For the text-containing cell, return its midpoint in (x, y) coordinate format. 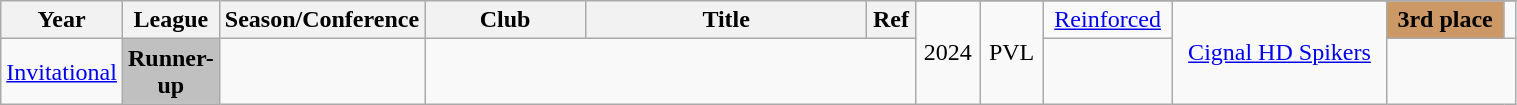
2024 (948, 52)
Reinforced (1108, 20)
Season/Conference (322, 20)
Invitational (62, 72)
Cignal HD Spikers (1280, 52)
Runner-up (170, 72)
Club (506, 20)
Ref (892, 20)
League (170, 20)
Title (726, 20)
Year (62, 20)
PVL (1011, 52)
3rd place (1444, 20)
